Pinpoint the cell where the given text exists, returning its (x, y) midpoint coordinate. 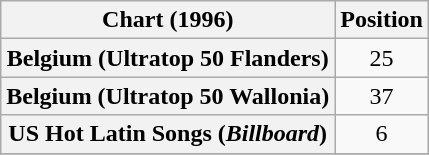
37 (382, 96)
US Hot Latin Songs (Billboard) (168, 134)
25 (382, 58)
Position (382, 20)
6 (382, 134)
Belgium (Ultratop 50 Wallonia) (168, 96)
Chart (1996) (168, 20)
Belgium (Ultratop 50 Flanders) (168, 58)
